Return the [x, y] coordinate for the center point of the cell that contains the specified text.  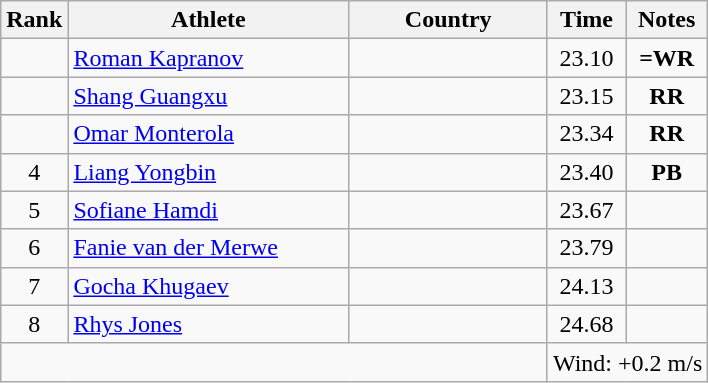
23.40 [586, 172]
Wind: +0.2 m/s [627, 362]
23.15 [586, 96]
4 [34, 172]
8 [34, 324]
Roman Kapranov [208, 58]
Gocha Khugaev [208, 286]
23.34 [586, 134]
PB [667, 172]
23.10 [586, 58]
Rank [34, 20]
5 [34, 210]
Sofiane Hamdi [208, 210]
23.67 [586, 210]
Athlete [208, 20]
24.13 [586, 286]
7 [34, 286]
Shang Guangxu [208, 96]
Time [586, 20]
=WR [667, 58]
Liang Yongbin [208, 172]
6 [34, 248]
24.68 [586, 324]
Omar Monterola [208, 134]
Notes [667, 20]
Country [448, 20]
23.79 [586, 248]
Fanie van der Merwe [208, 248]
Rhys Jones [208, 324]
